For the text-containing cell, return its midpoint in [x, y] coordinate format. 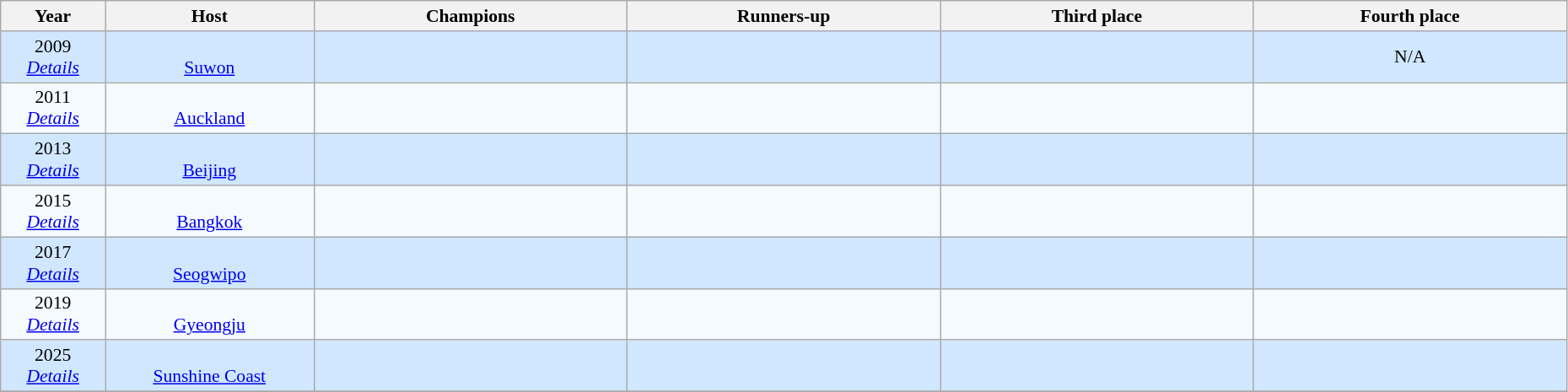
2013Details [53, 160]
2011Details [53, 108]
2019Details [53, 314]
Host [209, 16]
Seogwipo [209, 263]
Fourth place [1410, 16]
N/A [1410, 57]
Third place [1097, 16]
Year [53, 16]
2009Details [53, 57]
Runners-up [783, 16]
Beijing [209, 160]
Gyeongju [209, 314]
2015Details [53, 211]
Champions [471, 16]
Bangkok [209, 211]
2025Details [53, 366]
Auckland [209, 108]
2017Details [53, 263]
Suwon [209, 57]
Sunshine Coast [209, 366]
